Locate the cell with the specified text and output its [x, y] center coordinate. 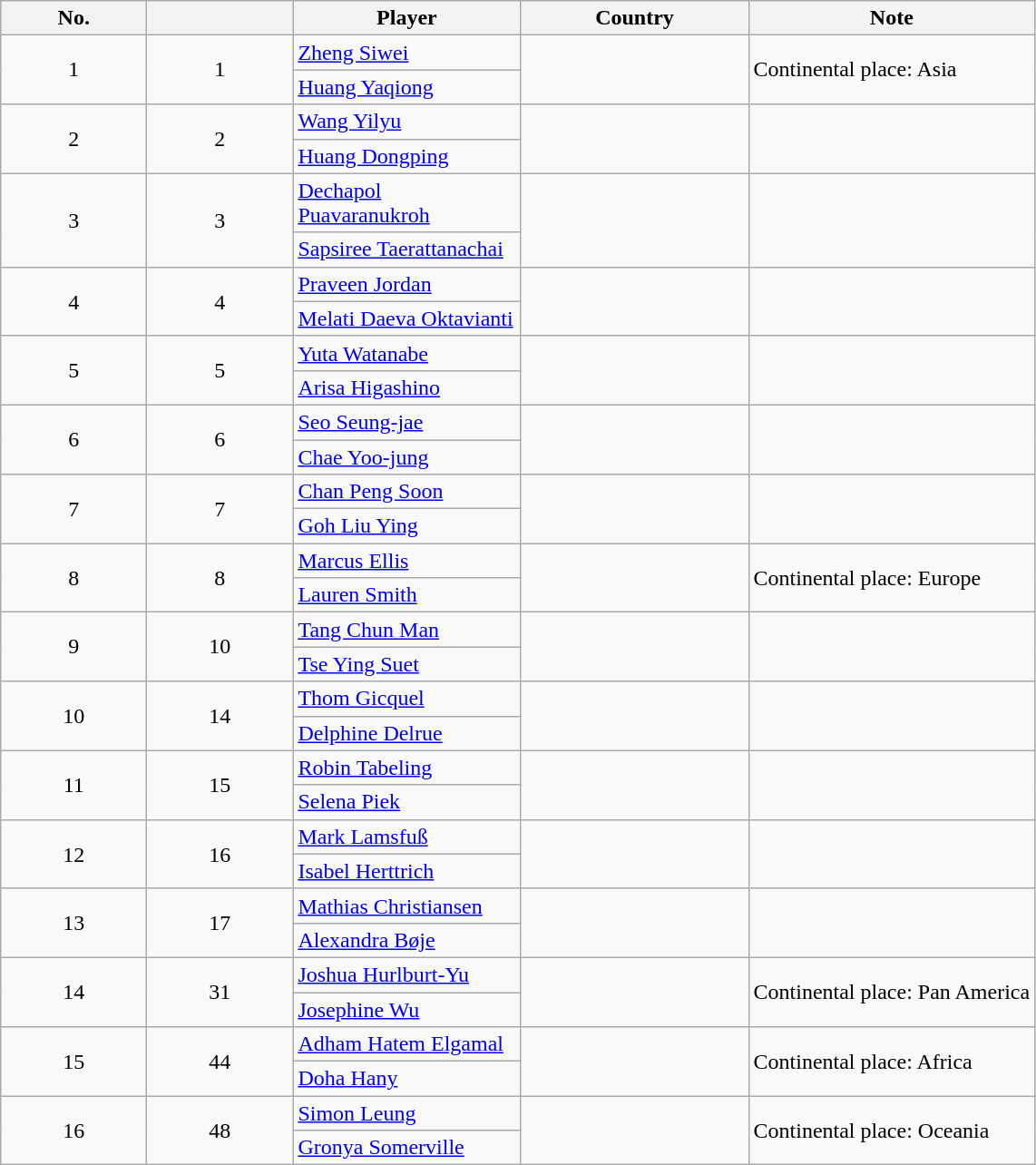
Continental place: Pan America [892, 992]
Marcus Ellis [406, 561]
44 [220, 1062]
Continental place: Asia [892, 70]
17 [220, 923]
Note [892, 18]
Isabel Herttrich [406, 871]
No. [74, 18]
Goh Liu Ying [406, 526]
Player [406, 18]
Seo Seung-jae [406, 422]
Dechapol Puavaranukroh [406, 203]
Country [635, 18]
Joshua Hurlburt-Yu [406, 974]
Doha Hany [406, 1079]
Gronya Somerville [406, 1148]
Thom Gicquel [406, 699]
Huang Dongping [406, 156]
48 [220, 1131]
Josephine Wu [406, 1010]
Arisa Higashino [406, 387]
Mark Lamsfuß [406, 837]
Adham Hatem Elgamal [406, 1044]
Simon Leung [406, 1113]
Wang Yilyu [406, 122]
Robin Tabeling [406, 768]
Selena Piek [406, 802]
31 [220, 992]
Continental place: Europe [892, 578]
Yuta Watanabe [406, 353]
12 [74, 854]
Alexandra Bøje [406, 940]
Chan Peng Soon [406, 492]
Continental place: Africa [892, 1062]
Huang Yaqiong [406, 87]
13 [74, 923]
11 [74, 785]
Continental place: Oceania [892, 1131]
Sapsiree Taerattanachai [406, 250]
Mathias Christiansen [406, 906]
9 [74, 647]
Tse Ying Suet [406, 664]
Delphine Delrue [406, 733]
Zheng Siwei [406, 53]
Tang Chun Man [406, 630]
Praveen Jordan [406, 284]
Chae Yoo-jung [406, 456]
Melati Daeva Oktavianti [406, 318]
Lauren Smith [406, 595]
